Scan for the cell matching the given text and deliver its (x, y) coordinate at center. 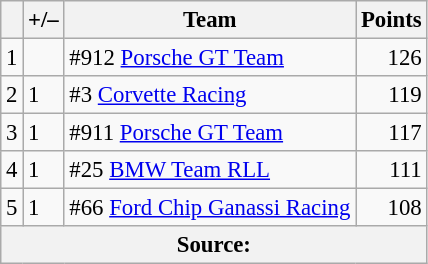
4 (12, 170)
#66 Ford Chip Ganassi Racing (210, 208)
#911 Porsche GT Team (210, 133)
119 (392, 95)
#3 Corvette Racing (210, 95)
+/– (44, 20)
108 (392, 208)
2 (12, 95)
111 (392, 170)
Team (210, 20)
#912 Porsche GT Team (210, 58)
126 (392, 58)
5 (12, 208)
117 (392, 133)
#25 BMW Team RLL (210, 170)
Points (392, 20)
3 (12, 133)
Source: (214, 245)
